Extract the (x, y) coordinate from the center of the cell holding the provided text.  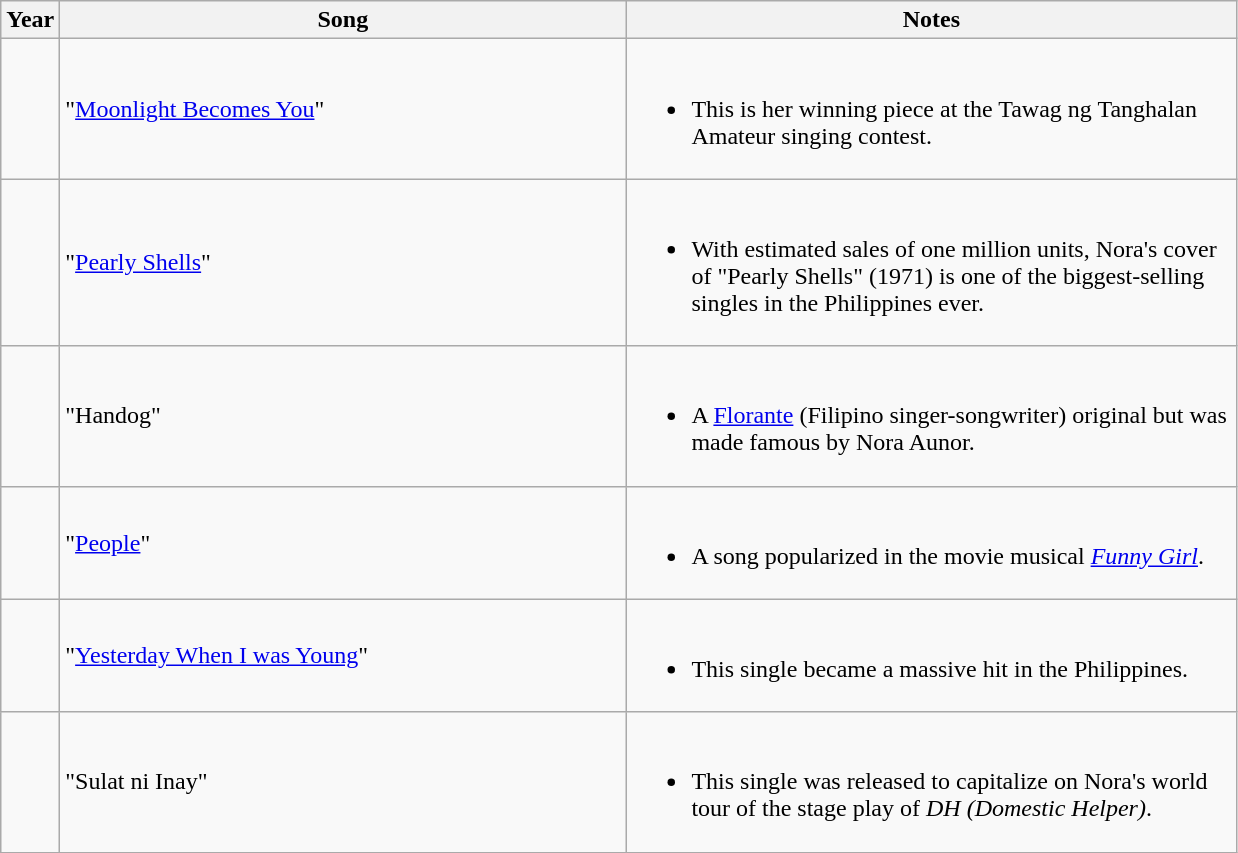
"People" (343, 542)
Year (30, 20)
With estimated sales of one million units, Nora's cover of "Pearly Shells" (1971) is one of the biggest-selling singles in the Philippines ever. (932, 262)
"Handog" (343, 416)
A Florante (Filipino singer-songwriter) original but was made famous by Nora Aunor. (932, 416)
Song (343, 20)
This is her winning piece at the Tawag ng Tanghalan Amateur singing contest. (932, 109)
"Pearly Shells" (343, 262)
"Moonlight Becomes You" (343, 109)
This single became a massive hit in the Philippines. (932, 656)
"Yesterday When I was Young" (343, 656)
"Sulat ni Inay" (343, 782)
Notes (932, 20)
A song popularized in the movie musical Funny Girl. (932, 542)
This single was released to capitalize on Nora's world tour of the stage play of DH (Domestic Helper). (932, 782)
